Locate the cell with the specified text and output its [X, Y] center coordinate. 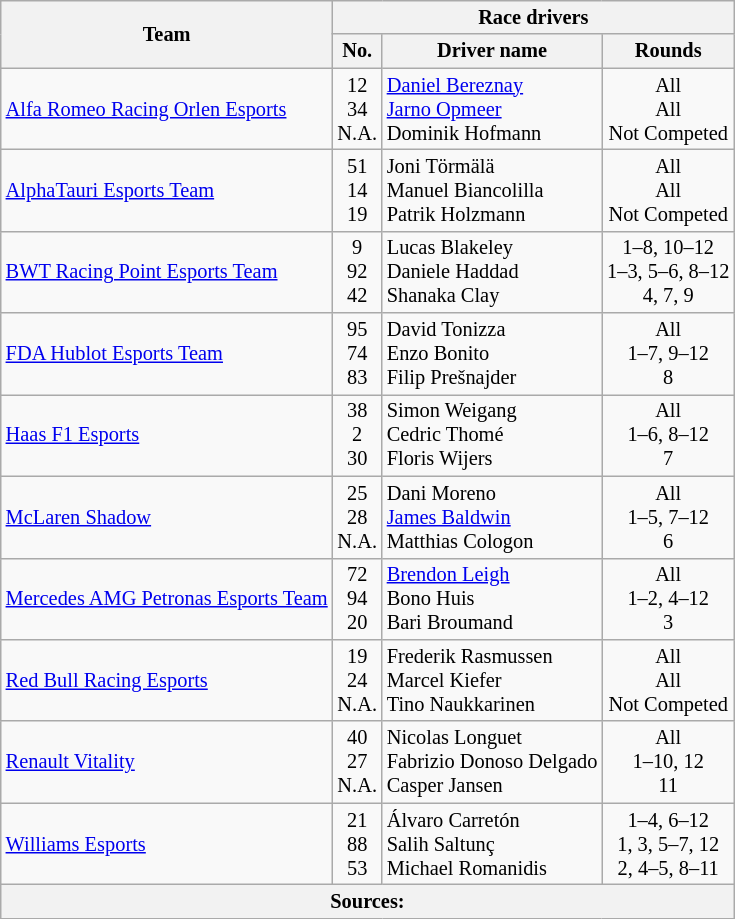
All1–5, 7–126 [668, 517]
1234N.A. [358, 109]
Driver name [492, 51]
957483 [358, 354]
AlphaTauri Esports Team [167, 190]
All1–7, 9–128 [668, 354]
Sources: [368, 901]
Dani Moreno James Baldwin Matthias Cologon [492, 517]
Renault Vitality [167, 762]
Red Bull Racing Esports [167, 680]
1–4, 6–121, 3, 5–7, 122, 4–5, 8–11 [668, 844]
Nicolas Longuet Fabrizio Donoso Delgado Casper Jansen [492, 762]
McLaren Shadow [167, 517]
Álvaro Carretón Salih Saltunç Michael Romanidis [492, 844]
Mercedes AMG Petronas Esports Team [167, 599]
All1–2, 4–123 [668, 599]
Rounds [668, 51]
Joni Törmälä Manuel Biancolilla Patrik Holzmann [492, 190]
2528N.A. [358, 517]
FDA Hublot Esports Team [167, 354]
511419 [358, 190]
99242 [358, 272]
David Tonizza Enzo Bonito Filip Prešnajder [492, 354]
4027N.A. [358, 762]
Brendon Leigh Bono Huis Bari Broumand [492, 599]
Haas F1 Esports [167, 435]
1924N.A. [358, 680]
Frederik Rasmussen Marcel Kiefer Tino Naukkarinen [492, 680]
1–8, 10–121–3, 5–6, 8–124, 7, 9 [668, 272]
All1–10, 1211 [668, 762]
BWT Racing Point Esports Team [167, 272]
Williams Esports [167, 844]
Team [167, 34]
No. [358, 51]
218853 [358, 844]
Daniel Bereznay Jarno Opmeer Dominik Hofmann [492, 109]
Simon Weigang Cedric Thomé Floris Wijers [492, 435]
38230 [358, 435]
Lucas Blakeley Daniele Haddad Shanaka Clay [492, 272]
729420 [358, 599]
Race drivers [534, 17]
All1–6, 8–127 [668, 435]
Alfa Romeo Racing Orlen Esports [167, 109]
